Output the [X, Y] coordinate of the center of the cell containing the given text.  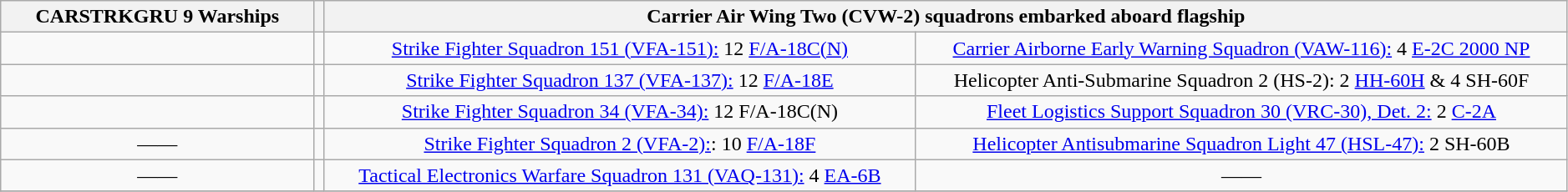
Strike Fighter Squadron 151 (VFA-151): 12 F/A-18C(N) [620, 48]
Helicopter Antisubmarine Squadron Light 47 (HSL-47): 2 SH-60B [1241, 144]
Strike Fighter Squadron 137 (VFA-137): 12 F/A-18E [620, 80]
Strike Fighter Squadron 34 (VFA-34): 12 F/A-18C(N) [620, 112]
Tactical Electronics Warfare Squadron 131 (VAQ-131): 4 EA-6B [620, 175]
Carrier Airborne Early Warning Squadron (VAW-116): 4 E-2C 2000 NP [1241, 48]
Helicopter Anti-Submarine Squadron 2 (HS-2): 2 HH-60H & 4 SH-60F [1241, 80]
Strike Fighter Squadron 2 (VFA-2):: 10 F/A-18F [620, 144]
Fleet Logistics Support Squadron 30 (VRC-30), Det. 2: 2 C-2A [1241, 112]
CARSTRKGRU 9 Warships [157, 17]
Carrier Air Wing Two (CVW-2) squadrons embarked aboard flagship [946, 17]
